Return (x, y) of the center of cell containing provided text 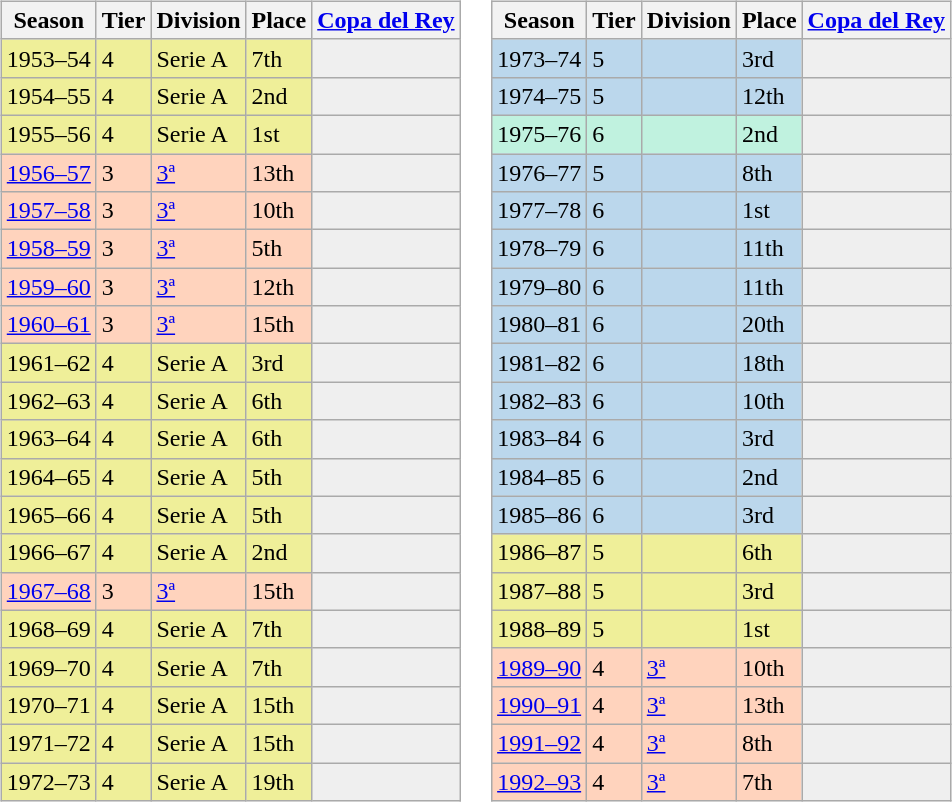
1983–84 (540, 439)
1967–68 (48, 591)
1981–82 (540, 363)
1968–69 (48, 629)
1966–67 (48, 553)
1965–66 (48, 515)
1960–61 (48, 325)
1974–75 (540, 96)
1975–76 (540, 134)
1986–87 (540, 553)
1955–56 (48, 134)
1964–65 (48, 477)
1961–62 (48, 363)
1992–93 (540, 781)
1988–89 (540, 629)
1962–63 (48, 401)
1978–79 (540, 249)
19th (279, 781)
1971–72 (48, 743)
1956–57 (48, 173)
1979–80 (540, 287)
1991–92 (540, 743)
1963–64 (48, 439)
1973–74 (540, 58)
1976–77 (540, 173)
1977–78 (540, 211)
1969–70 (48, 667)
1954–55 (48, 96)
18th (769, 363)
1989–90 (540, 667)
1985–86 (540, 515)
20th (769, 325)
1959–60 (48, 287)
1984–85 (540, 477)
1982–83 (540, 401)
1953–54 (48, 58)
1980–81 (540, 325)
1970–71 (48, 705)
1958–59 (48, 249)
1972–73 (48, 781)
1990–91 (540, 705)
1987–88 (540, 591)
1957–58 (48, 211)
